Find where the given text appears and provide that cell's center as [X, Y] coordinate. 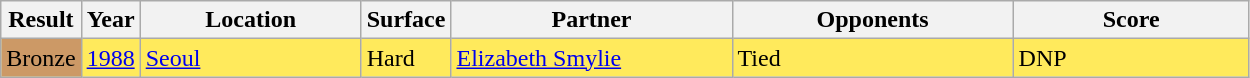
Seoul [250, 58]
1988 [110, 58]
Result [41, 20]
Surface [406, 20]
Score [1131, 20]
Partner [592, 20]
Tied [872, 58]
Elizabeth Smylie [592, 58]
DNP [1131, 58]
Hard [406, 58]
Year [110, 20]
Bronze [41, 58]
Location [250, 20]
Opponents [872, 20]
